Extract the (x, y) coordinate from the center of the cell holding the provided text.  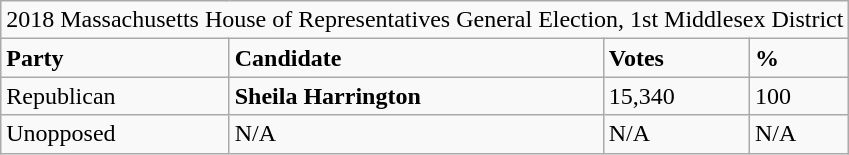
Sheila Harrington (416, 96)
% (798, 58)
Republican (115, 96)
Party (115, 58)
100 (798, 96)
Votes (676, 58)
15,340 (676, 96)
2018 Massachusetts House of Representatives General Election, 1st Middlesex District (425, 20)
Candidate (416, 58)
Unopposed (115, 134)
